Determine the [x, y] coordinate at the center of the cell enclosing the given text.  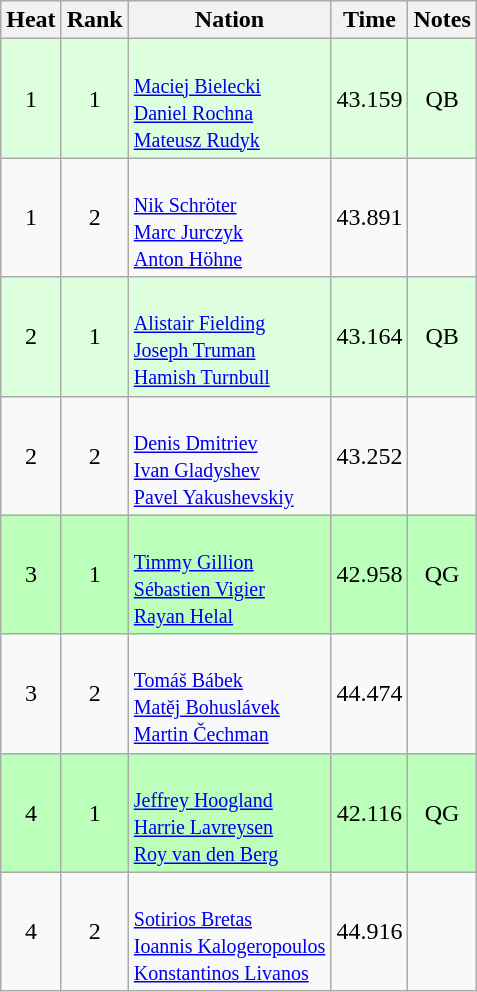
Notes [442, 20]
Denis DmitrievIvan GladyshevPavel Yakushevskiy [230, 456]
Maciej BieleckiDaniel RochnaMateusz Rudyk [230, 98]
42.116 [370, 812]
Sotirios BretasIoannis KalogeropoulosKonstantinos Livanos [230, 932]
Alistair FieldingJoseph TrumanHamish Turnbull [230, 336]
43.159 [370, 98]
Time [370, 20]
Heat [31, 20]
43.252 [370, 456]
43.164 [370, 336]
Timmy GillionSébastien VigierRayan Helal [230, 574]
Tomáš BábekMatěj BohuslávekMartin Čechman [230, 694]
Nik SchröterMarc JurczykAnton Höhne [230, 218]
42.958 [370, 574]
Rank [94, 20]
Jeffrey HooglandHarrie LavreysenRoy van den Berg [230, 812]
44.474 [370, 694]
Nation [230, 20]
44.916 [370, 932]
43.891 [370, 218]
